Locate the cell with the specified text and output its [X, Y] center coordinate. 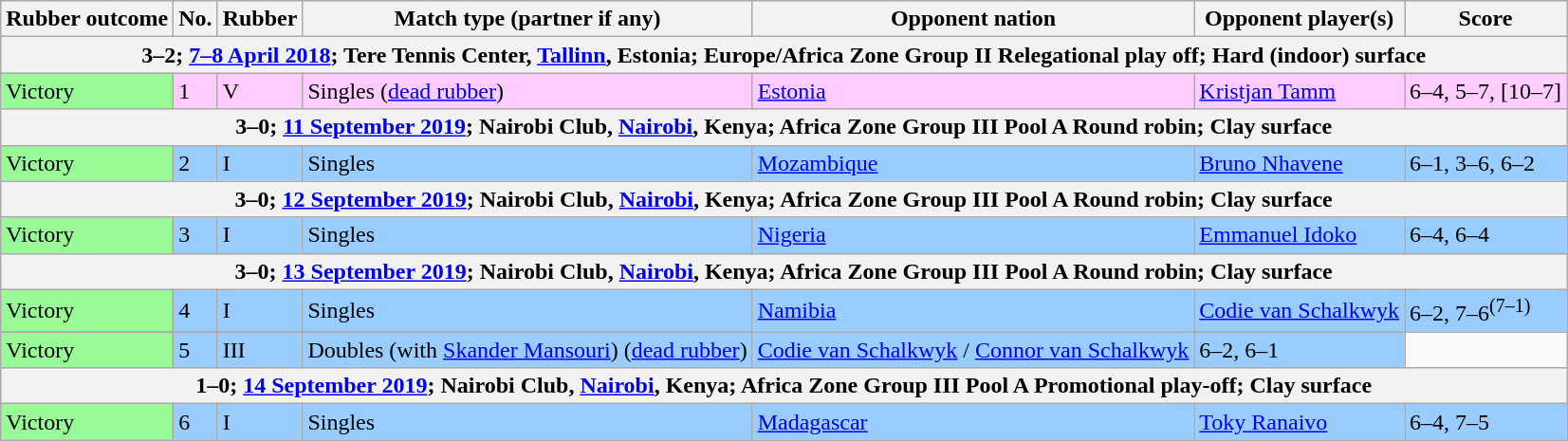
3–0; 12 September 2019; Nairobi Club, Nairobi, Kenya; Africa Zone Group III Pool A Round robin; Clay surface [784, 199]
Emmanuel Idoko [1300, 235]
Toky Ranaivo [1300, 422]
Opponent nation [973, 19]
6–4, 7–5 [1485, 422]
3–2; 7–8 April 2018; Tere Tennis Center, Tallinn, Estonia; Europe/Africa Zone Group II Relegational play off; Hard (indoor) surface [784, 55]
Mozambique [973, 163]
III [260, 350]
Rubber [260, 19]
Bruno Nhavene [1300, 163]
3 [195, 235]
6–4, 6–4 [1485, 235]
Codie van Schalkwyk [1300, 311]
Match type (partner if any) [527, 19]
No. [195, 19]
2 [195, 163]
6 [195, 422]
Kristjan Tamm [1300, 91]
Codie van Schalkwyk / Connor van Schalkwyk [973, 350]
6–1, 3–6, 6–2 [1485, 163]
Singles (dead rubber) [527, 91]
3–0; 13 September 2019; Nairobi Club, Nairobi, Kenya; Africa Zone Group III Pool A Round robin; Clay surface [784, 271]
Estonia [973, 91]
Rubber outcome [87, 19]
Doubles (with Skander Mansouri) (dead rubber) [527, 350]
6–2, 7–6(7–1) [1485, 311]
1 [195, 91]
Score [1485, 19]
6–2, 6–1 [1300, 350]
1–0; 14 September 2019; Nairobi Club, Nairobi, Kenya; Africa Zone Group III Pool A Promotional play-off; Clay surface [784, 386]
Madagascar [973, 422]
3–0; 11 September 2019; Nairobi Club, Nairobi, Kenya; Africa Zone Group III Pool A Round robin; Clay surface [784, 127]
Namibia [973, 311]
Nigeria [973, 235]
Opponent player(s) [1300, 19]
V [260, 91]
5 [195, 350]
4 [195, 311]
6–4, 5–7, [10–7] [1485, 91]
